Output the [X, Y] coordinate of the center of the cell containing the given text.  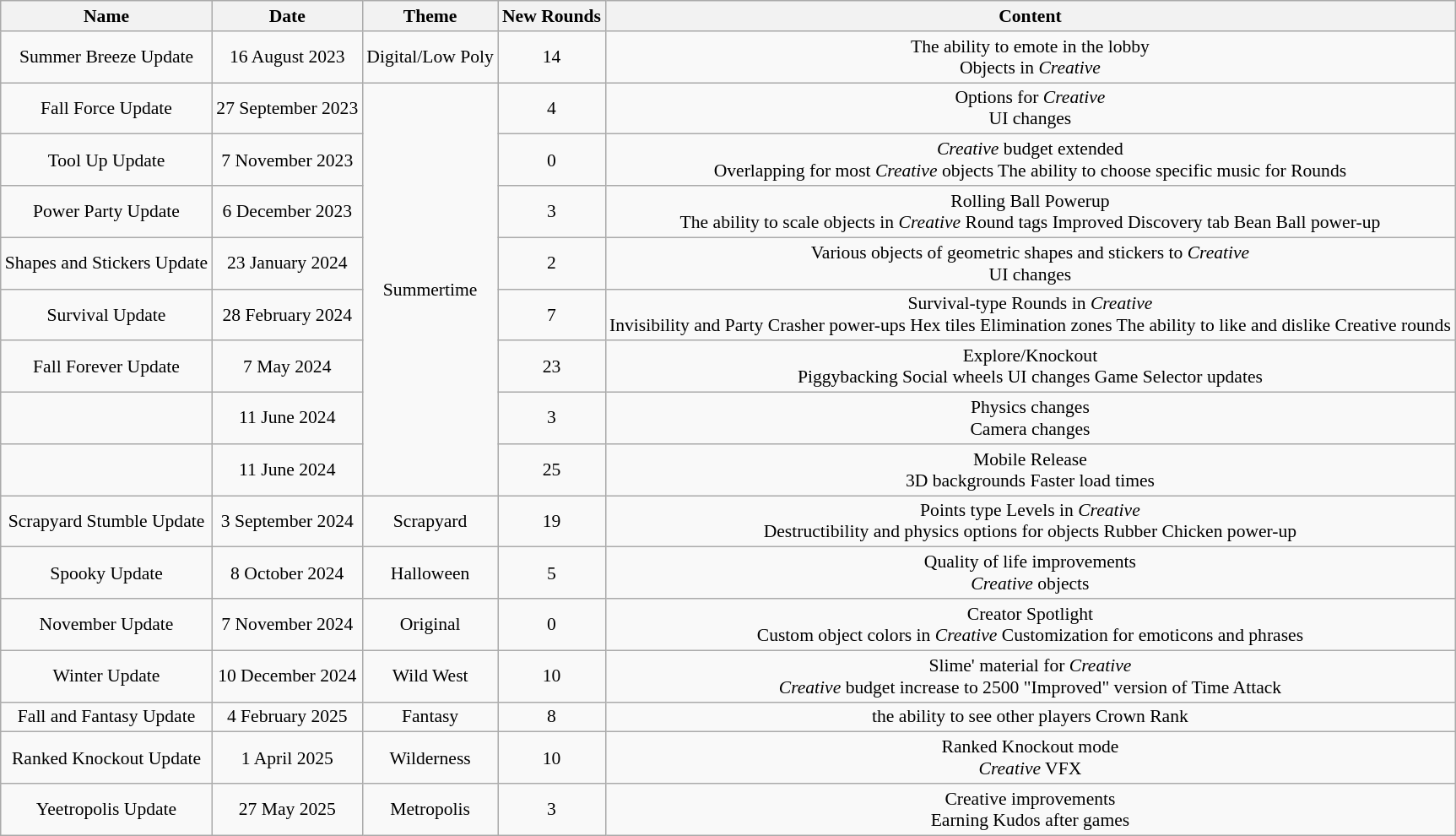
The ability to emote in the lobbyObjects in Creative [1030, 57]
Quality of life improvementsCreative objects [1030, 573]
2 [552, 263]
7 May 2024 [287, 366]
5 [552, 573]
Scrapyard Stumble Update [106, 522]
New Rounds [552, 16]
November Update [106, 625]
Name [106, 16]
19 [552, 522]
Mobile Release3D backgrounds Faster load times [1030, 470]
16 August 2023 [287, 57]
Halloween [430, 573]
6 December 2023 [287, 211]
Slime' material for CreativeCreative budget increase to 2500 "Improved" version of Time Attack [1030, 676]
25 [552, 470]
Points type Levels in CreativeDestructibility and physics options for objects Rubber Chicken power-up [1030, 522]
8 October 2024 [287, 573]
Fall and Fantasy Update [106, 717]
27 September 2023 [287, 108]
Survival Update [106, 314]
the ability to see other players Crown Rank [1030, 717]
Physics changesCamera changes [1030, 419]
Summertime [430, 289]
Options for CreativeUI changes [1030, 108]
Ranked Knockout Update [106, 758]
Spooky Update [106, 573]
4 [552, 108]
Scrapyard [430, 522]
Original [430, 625]
8 [552, 717]
Digital/Low Poly [430, 57]
7 [552, 314]
Fantasy [430, 717]
Date [287, 16]
Explore/KnockoutPiggybacking Social wheels UI changes Game Selector updates [1030, 366]
Theme [430, 16]
4 February 2025 [287, 717]
Wilderness [430, 758]
Creative improvementsEarning Kudos after games [1030, 809]
Fall Force Update [106, 108]
7 November 2023 [287, 160]
Metropolis [430, 809]
27 May 2025 [287, 809]
Wild West [430, 676]
14 [552, 57]
1 April 2025 [287, 758]
Tool Up Update [106, 160]
10 December 2024 [287, 676]
23 January 2024 [287, 263]
Fall Forever Update [106, 366]
Survival-type Rounds in CreativeInvisibility and Party Crasher power-ups Hex tiles Elimination zones The ability to like and dislike Creative rounds [1030, 314]
3 September 2024 [287, 522]
Rolling Ball PowerupThe ability to scale objects in Creative Round tags Improved Discovery tab Bean Ball power-up [1030, 211]
Yeetropolis Update [106, 809]
28 February 2024 [287, 314]
Creative budget extendedOverlapping for most Creative objects The ability to choose specific music for Rounds [1030, 160]
Power Party Update [106, 211]
7 November 2024 [287, 625]
Winter Update [106, 676]
Various objects of geometric shapes and stickers to CreativeUI changes [1030, 263]
Creator SpotlightCustom object colors in Creative Customization for emoticons and phrases [1030, 625]
Content [1030, 16]
Ranked Knockout modeCreative VFX [1030, 758]
23 [552, 366]
Shapes and Stickers Update [106, 263]
Summer Breeze Update [106, 57]
